From the cell containing the given text, extract its center point as [X, Y] coordinate. 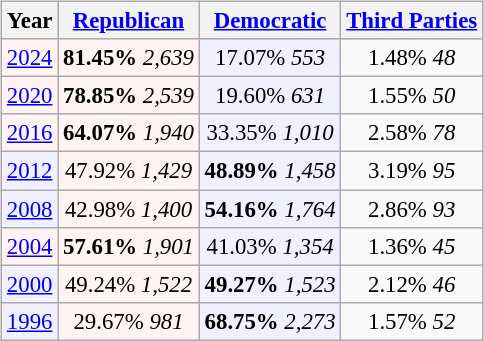
1.48% 48 [412, 58]
2012 [30, 171]
19.60% 631 [270, 96]
Third Parties [412, 21]
Year [30, 21]
2020 [30, 96]
2004 [30, 246]
49.27% 1,523 [270, 284]
2024 [30, 58]
17.07% 553 [270, 58]
1.36% 45 [412, 246]
2.86% 93 [412, 209]
54.16% 1,764 [270, 209]
42.98% 1,400 [129, 209]
49.24% 1,522 [129, 284]
68.75% 2,273 [270, 321]
48.89% 1,458 [270, 171]
2016 [30, 133]
81.45% 2,639 [129, 58]
2000 [30, 284]
41.03% 1,354 [270, 246]
3.19% 95 [412, 171]
1996 [30, 321]
2008 [30, 209]
Democratic [270, 21]
2.12% 46 [412, 284]
1.55% 50 [412, 96]
29.67% 981 [129, 321]
1.57% 52 [412, 321]
33.35% 1,010 [270, 133]
64.07% 1,940 [129, 133]
57.61% 1,901 [129, 246]
47.92% 1,429 [129, 171]
Republican [129, 21]
78.85% 2,539 [129, 96]
2.58% 78 [412, 133]
